Detect which cell encompasses the target text, then output its (X, Y) center coordinate. 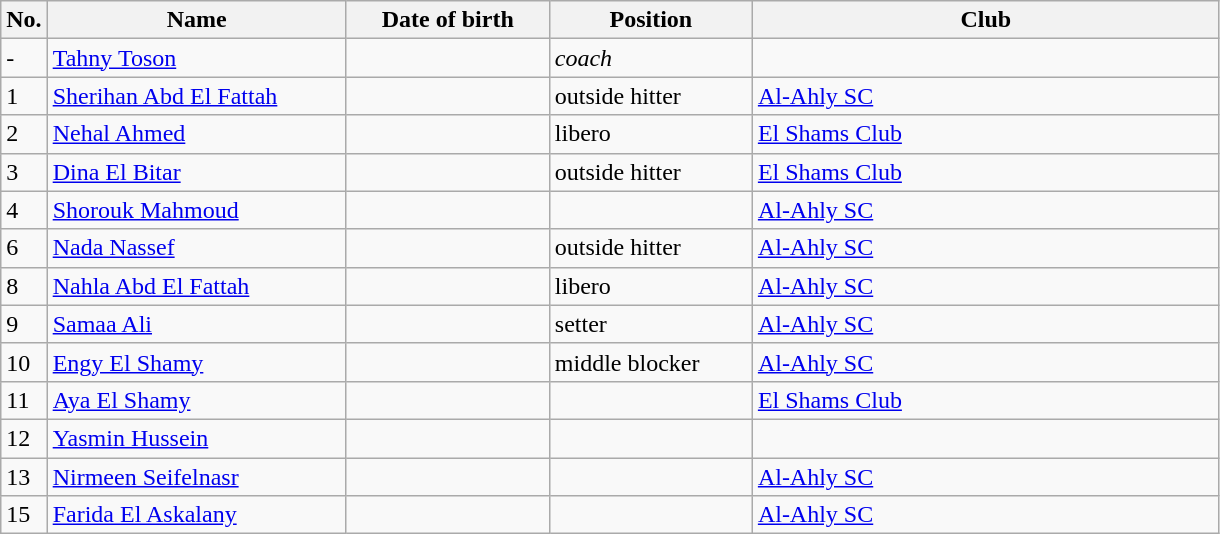
Name (196, 20)
Engy El Shamy (196, 362)
12 (24, 438)
Nada Nassef (196, 248)
3 (24, 172)
Nahla Abd El Fattah (196, 286)
13 (24, 477)
Nirmeen Seifelnasr (196, 477)
8 (24, 286)
10 (24, 362)
No. (24, 20)
Nehal Ahmed (196, 134)
Dina El Bitar (196, 172)
Position (650, 20)
6 (24, 248)
2 (24, 134)
Yasmin Hussein (196, 438)
Club (986, 20)
9 (24, 324)
- (24, 58)
coach (650, 58)
Tahny Toson (196, 58)
Date of birth (448, 20)
15 (24, 515)
setter (650, 324)
11 (24, 400)
Shorouk Mahmoud (196, 210)
Aya El Shamy (196, 400)
middle blocker (650, 362)
Sherihan Abd El Fattah (196, 96)
Samaa Ali (196, 324)
1 (24, 96)
Farida El Askalany (196, 515)
4 (24, 210)
